From the cell containing the given text, extract its center point as (x, y) coordinate. 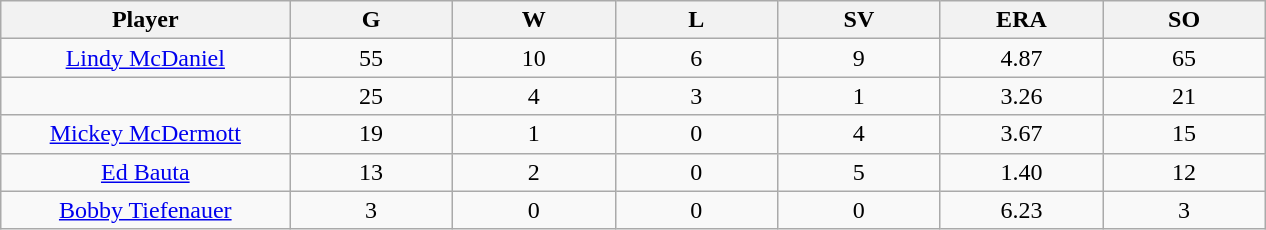
L (696, 20)
25 (372, 96)
5 (860, 172)
9 (860, 58)
6.23 (1022, 210)
SV (860, 20)
Bobby Tiefenauer (146, 210)
Mickey McDermott (146, 134)
Ed Bauta (146, 172)
W (534, 20)
2 (534, 172)
SO (1184, 20)
ERA (1022, 20)
Player (146, 20)
3.67 (1022, 134)
4.87 (1022, 58)
Lindy McDaniel (146, 58)
1.40 (1022, 172)
10 (534, 58)
12 (1184, 172)
21 (1184, 96)
65 (1184, 58)
3.26 (1022, 96)
6 (696, 58)
13 (372, 172)
15 (1184, 134)
G (372, 20)
19 (372, 134)
55 (372, 58)
